For the text-containing cell, return its midpoint in (x, y) coordinate format. 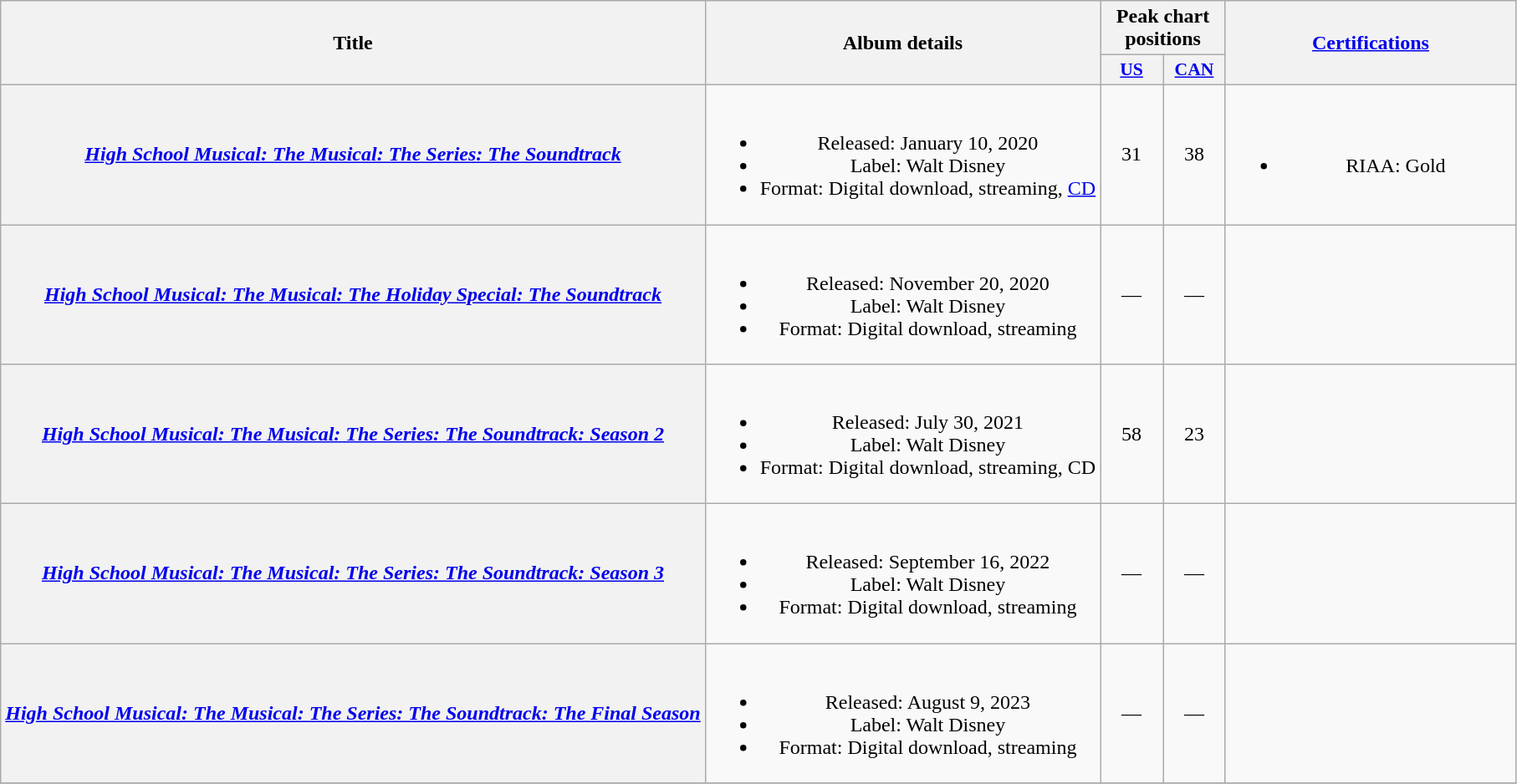
Title (353, 43)
Certifications (1370, 43)
US (1132, 70)
58 (1132, 435)
High School Musical: The Musical: The Series: The Soundtrack: Season 2 (353, 435)
31 (1132, 154)
38 (1194, 154)
High School Musical: The Musical: The Series: The Soundtrack: The Final Season (353, 714)
Peak chart positions (1163, 28)
23 (1194, 435)
Released: January 10, 2020Label: Walt DisneyFormat: Digital download, streaming, CD (902, 154)
Released: August 9, 2023Label: Walt DisneyFormat: Digital download, streaming (902, 714)
Released: July 30, 2021Label: Walt DisneyFormat: Digital download, streaming, CD (902, 435)
Released: September 16, 2022Label: Walt DisneyFormat: Digital download, streaming (902, 573)
High School Musical: The Musical: The Holiday Special: The Soundtrack (353, 294)
High School Musical: The Musical: The Series: The Soundtrack: Season 3 (353, 573)
Released: November 20, 2020Label: Walt DisneyFormat: Digital download, streaming (902, 294)
CAN (1194, 70)
Album details (902, 43)
RIAA: Gold (1370, 154)
High School Musical: The Musical: The Series: The Soundtrack (353, 154)
